From the cell containing the given text, extract its center point as (X, Y) coordinate. 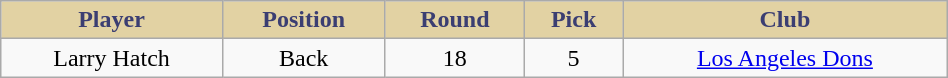
Player (112, 20)
Larry Hatch (112, 58)
Pick (574, 20)
Back (304, 58)
Round (455, 20)
18 (455, 58)
Los Angeles Dons (786, 58)
Club (786, 20)
5 (574, 58)
Position (304, 20)
